Determine the (x, y) coordinate at the center of the cell enclosing the given text.  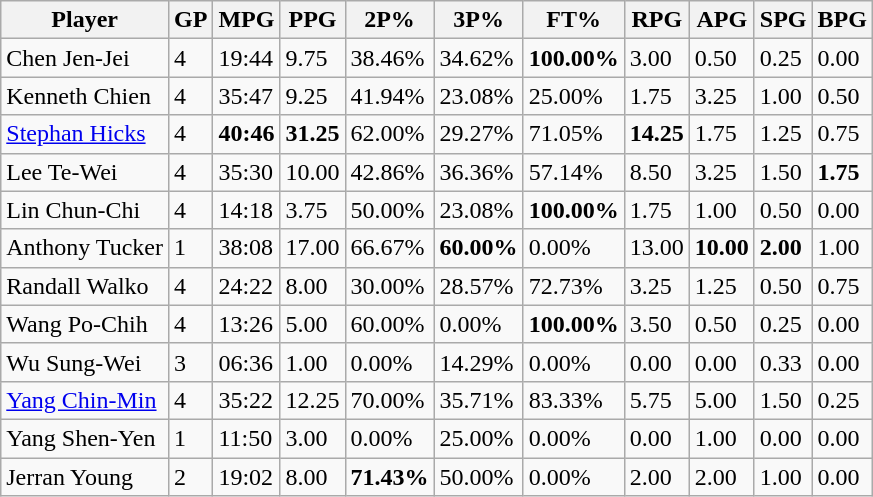
FT% (574, 20)
SPG (783, 20)
66.67% (390, 248)
62.00% (390, 134)
38:08 (246, 248)
19:02 (246, 477)
17.00 (312, 248)
3P% (478, 20)
57.14% (574, 172)
Chen Jen-Jei (85, 58)
19:44 (246, 58)
9.75 (312, 58)
GP (190, 20)
14.29% (478, 362)
2P% (390, 20)
71.05% (574, 134)
30.00% (390, 286)
35.71% (478, 400)
5.75 (656, 400)
Lee Te-Wei (85, 172)
34.62% (478, 58)
Yang Chin-Min (85, 400)
2 (190, 477)
35:47 (246, 96)
13:26 (246, 324)
3.75 (312, 210)
Lin Chun-Chi (85, 210)
83.33% (574, 400)
35:30 (246, 172)
APG (722, 20)
3 (190, 362)
Player (85, 20)
35:22 (246, 400)
BPG (842, 20)
28.57% (478, 286)
70.00% (390, 400)
Anthony Tucker (85, 248)
Yang Shen-Yen (85, 438)
Randall Walko (85, 286)
14.25 (656, 134)
40:46 (246, 134)
13.00 (656, 248)
11:50 (246, 438)
Kenneth Chien (85, 96)
38.46% (390, 58)
71.43% (390, 477)
MPG (246, 20)
RPG (656, 20)
8.50 (656, 172)
Jerran Young (85, 477)
9.25 (312, 96)
41.94% (390, 96)
24:22 (246, 286)
06:36 (246, 362)
42.86% (390, 172)
36.36% (478, 172)
72.73% (574, 286)
3.50 (656, 324)
0.33 (783, 362)
31.25 (312, 134)
12.25 (312, 400)
14:18 (246, 210)
Stephan Hicks (85, 134)
29.27% (478, 134)
Wang Po-Chih (85, 324)
Wu Sung-Wei (85, 362)
PPG (312, 20)
